Extract the (x, y) coordinate from the center of the cell holding the provided text.  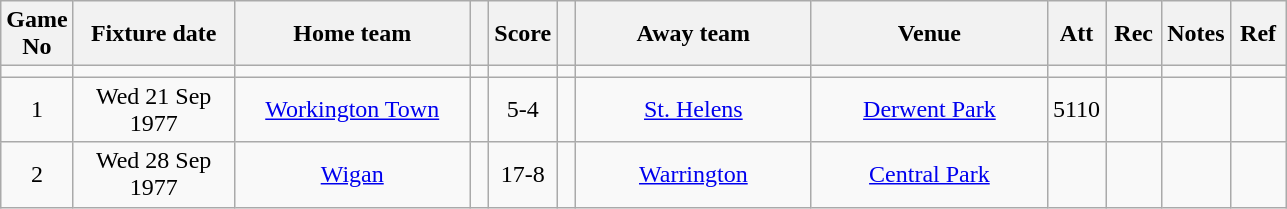
Score (523, 34)
Fixture date (154, 34)
Wed 28 Sep 1977 (154, 174)
Derwent Park (929, 110)
Ref (1258, 34)
Warrington (693, 174)
Rec (1134, 34)
1 (37, 110)
Central Park (929, 174)
Home team (352, 34)
Away team (693, 34)
5110 (1076, 110)
5-4 (523, 110)
St. Helens (693, 110)
Workington Town (352, 110)
Venue (929, 34)
Game No (37, 34)
Att (1076, 34)
Wed 21 Sep 1977 (154, 110)
2 (37, 174)
Notes (1196, 34)
Wigan (352, 174)
17-8 (523, 174)
